Locate the cell with the specified text and output its (X, Y) center coordinate. 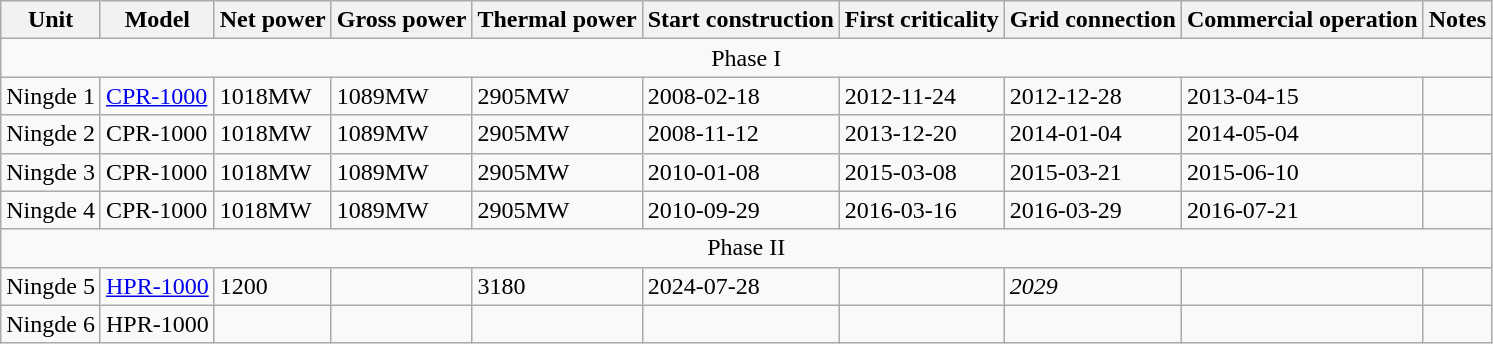
Ningde 3 (51, 172)
Ningde 5 (51, 286)
Start construction (740, 20)
2016-07-21 (1302, 210)
2015-06-10 (1302, 172)
Gross power (402, 20)
2014-01-04 (1092, 134)
2024-07-28 (740, 286)
2012-11-24 (922, 96)
2008-02-18 (740, 96)
3180 (557, 286)
First criticality (922, 20)
Ningde 6 (51, 324)
Thermal power (557, 20)
2010-01-08 (740, 172)
2010-09-29 (740, 210)
Ningde 1 (51, 96)
Grid connection (1092, 20)
2014-05-04 (1302, 134)
2012-12-28 (1092, 96)
Net power (272, 20)
2015-03-21 (1092, 172)
2013-12-20 (922, 134)
Ningde 4 (51, 210)
2016-03-29 (1092, 210)
1200 (272, 286)
2016-03-16 (922, 210)
Unit (51, 20)
2029 (1092, 286)
2015-03-08 (922, 172)
Phase II (746, 248)
2013-04-15 (1302, 96)
Ningde 2 (51, 134)
Model (157, 20)
Notes (1457, 20)
Commercial operation (1302, 20)
2008-11-12 (740, 134)
Phase I (746, 58)
